Return the [X, Y] coordinate for the center point of the cell that contains the specified text.  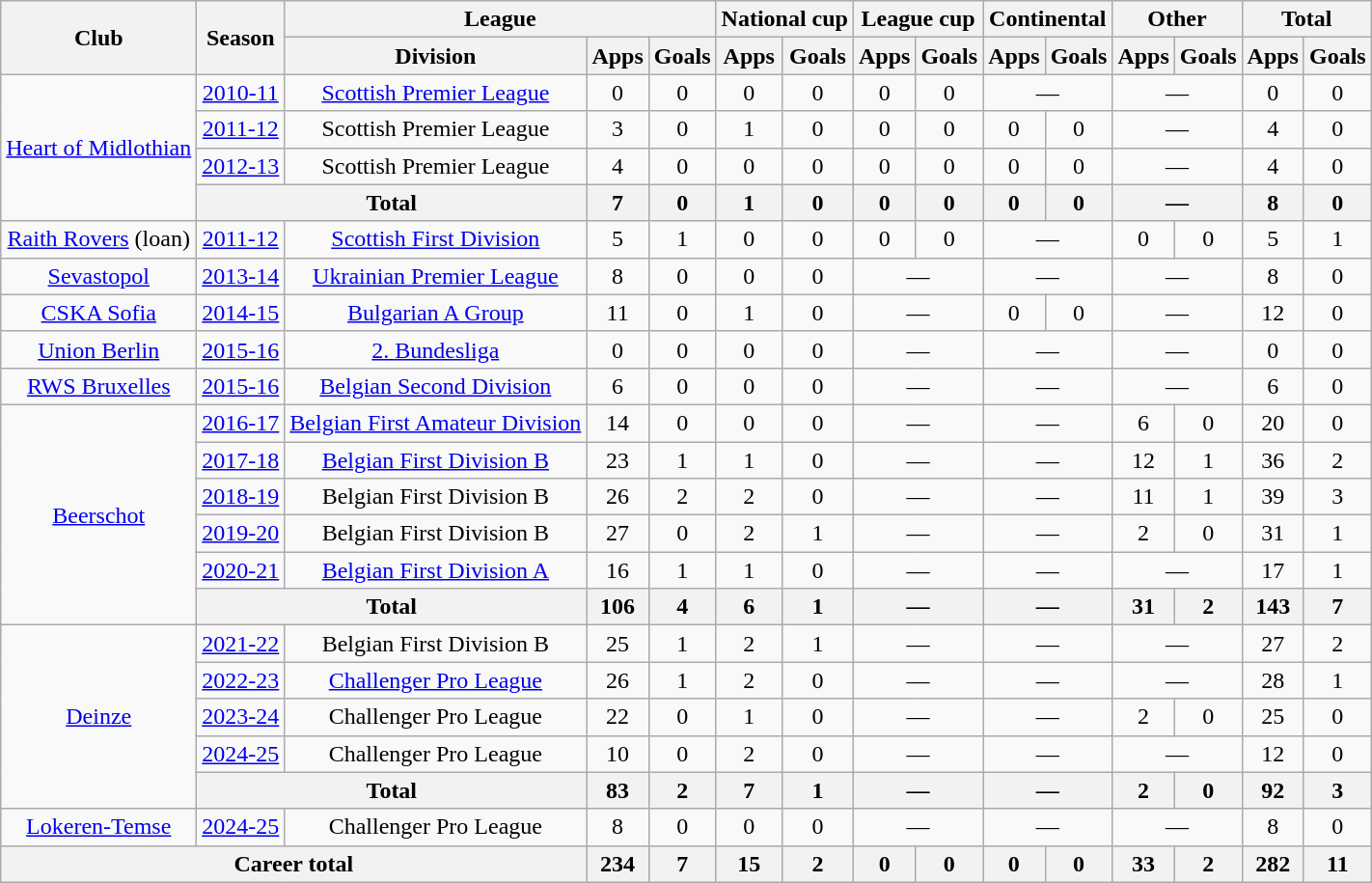
22 [617, 717]
Beerschot [98, 514]
League cup [918, 19]
143 [1273, 607]
Sevastopol [98, 276]
Union Berlin [98, 349]
2022-23 [241, 680]
Other [1177, 19]
282 [1273, 864]
36 [1273, 460]
League [500, 19]
39 [1273, 497]
10 [617, 754]
23 [617, 460]
Club [98, 38]
RWS Bruxelles [98, 386]
Belgian Second Division [436, 386]
Lokeren-Temse [98, 827]
2016-17 [241, 423]
2021-22 [241, 644]
CSKA Sofia [98, 313]
Belgian First Division A [436, 570]
Continental [1048, 19]
106 [617, 607]
33 [1143, 864]
16 [617, 570]
Career total [293, 864]
Raith Rovers (loan) [98, 239]
Ukrainian Premier League [436, 276]
Deinze [98, 717]
2019-20 [241, 534]
15 [749, 864]
14 [617, 423]
2017-18 [241, 460]
Bulgarian A Group [436, 313]
2010-11 [241, 93]
2023-24 [241, 717]
Heart of Midlothian [98, 148]
2018-19 [241, 497]
2. Bundesliga [436, 349]
National cup [784, 19]
Scottish First Division [436, 239]
2013-14 [241, 276]
Division [436, 56]
Belgian First Amateur Division [436, 423]
234 [617, 864]
28 [1273, 680]
17 [1273, 570]
20 [1273, 423]
2020-21 [241, 570]
83 [617, 790]
2014-15 [241, 313]
92 [1273, 790]
2012-13 [241, 166]
Season [241, 38]
